Return the [X, Y] coordinate for the center point of the cell that contains the specified text.  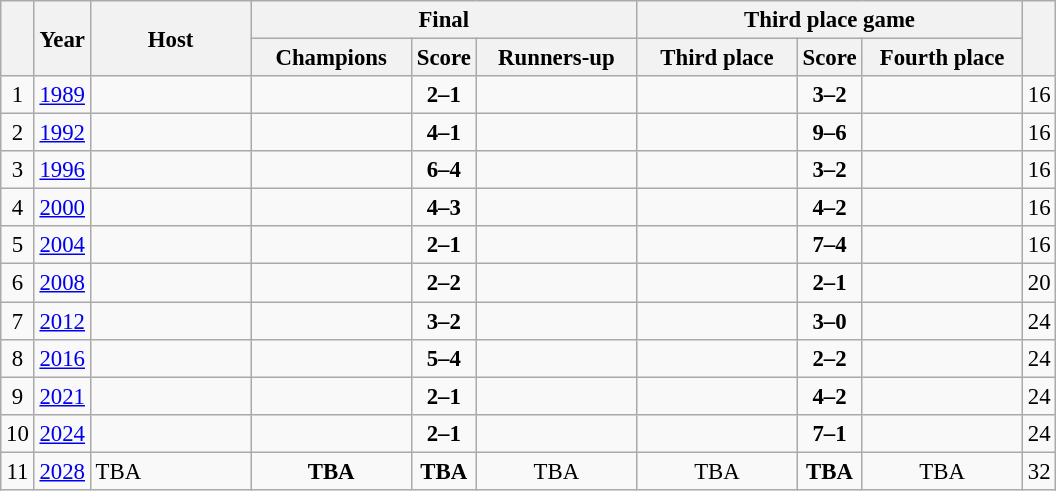
2008 [62, 283]
11 [18, 471]
3–0 [830, 321]
Third place game [830, 20]
Host [170, 38]
9–6 [830, 133]
2000 [62, 208]
1 [18, 95]
Champions [332, 58]
4 [18, 208]
2012 [62, 321]
20 [1038, 283]
2004 [62, 245]
2 [18, 133]
2024 [62, 433]
6 [18, 283]
1989 [62, 95]
1996 [62, 170]
7–4 [830, 245]
32 [1038, 471]
Third place [718, 58]
4–3 [444, 208]
2021 [62, 396]
9 [18, 396]
Fourth place [942, 58]
5 [18, 245]
2028 [62, 471]
2016 [62, 358]
Final [444, 20]
3 [18, 170]
Runners-up [556, 58]
7–1 [830, 433]
Year [62, 38]
8 [18, 358]
6–4 [444, 170]
4–1 [444, 133]
1992 [62, 133]
10 [18, 433]
5–4 [444, 358]
7 [18, 321]
